Capture the cell that displays the provided text and extract its (X, Y) central coordinate. 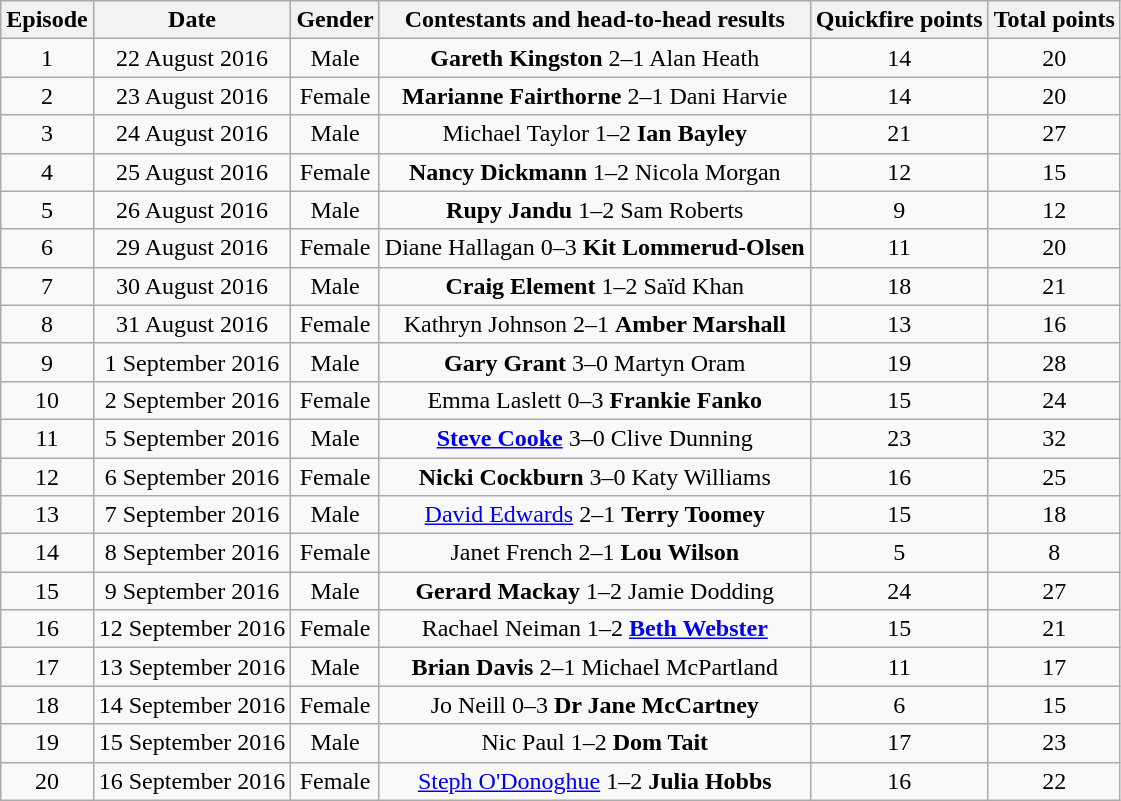
Steve Cooke 3–0 Clive Dunning (594, 438)
Brian Davis 2–1 Michael McPartland (594, 667)
Quickfire points (899, 20)
28 (1054, 362)
15 September 2016 (192, 743)
25 August 2016 (192, 172)
Janet French 2–1 Lou Wilson (594, 553)
22 August 2016 (192, 58)
David Edwards 2–1 Terry Toomey (594, 515)
30 August 2016 (192, 286)
8 September 2016 (192, 553)
7 September 2016 (192, 515)
10 (47, 400)
Craig Element 1–2 Saïd Khan (594, 286)
12 September 2016 (192, 629)
3 (47, 134)
Steph O'Donoghue 1–2 Julia Hobbs (594, 781)
Nancy Dickmann 1–2 Nicola Morgan (594, 172)
Contestants and head-to-head results (594, 20)
Jo Neill 0–3 Dr Jane McCartney (594, 705)
Kathryn Johnson 2–1 Amber Marshall (594, 324)
29 August 2016 (192, 248)
Gerard Mackay 1–2 Jamie Dodding (594, 591)
26 August 2016 (192, 210)
Nic Paul 1–2 Dom Tait (594, 743)
Episode (47, 20)
Total points (1054, 20)
Gender (335, 20)
Marianne Fairthorne 2–1 Dani Harvie (594, 96)
25 (1054, 477)
1 (47, 58)
2 (47, 96)
31 August 2016 (192, 324)
5 September 2016 (192, 438)
6 September 2016 (192, 477)
Gary Grant 3–0 Martyn Oram (594, 362)
23 August 2016 (192, 96)
22 (1054, 781)
24 August 2016 (192, 134)
32 (1054, 438)
2 September 2016 (192, 400)
Date (192, 20)
16 September 2016 (192, 781)
14 September 2016 (192, 705)
13 September 2016 (192, 667)
4 (47, 172)
Michael Taylor 1–2 Ian Bayley (594, 134)
Emma Laslett 0–3 Frankie Fanko (594, 400)
Diane Hallagan 0–3 Kit Lommerud-Olsen (594, 248)
7 (47, 286)
Rupy Jandu 1–2 Sam Roberts (594, 210)
1 September 2016 (192, 362)
Nicki Cockburn 3–0 Katy Williams (594, 477)
9 September 2016 (192, 591)
Gareth Kingston 2–1 Alan Heath (594, 58)
Rachael Neiman 1–2 Beth Webster (594, 629)
